Capture the cell that displays the provided text and extract its [x, y] central coordinate. 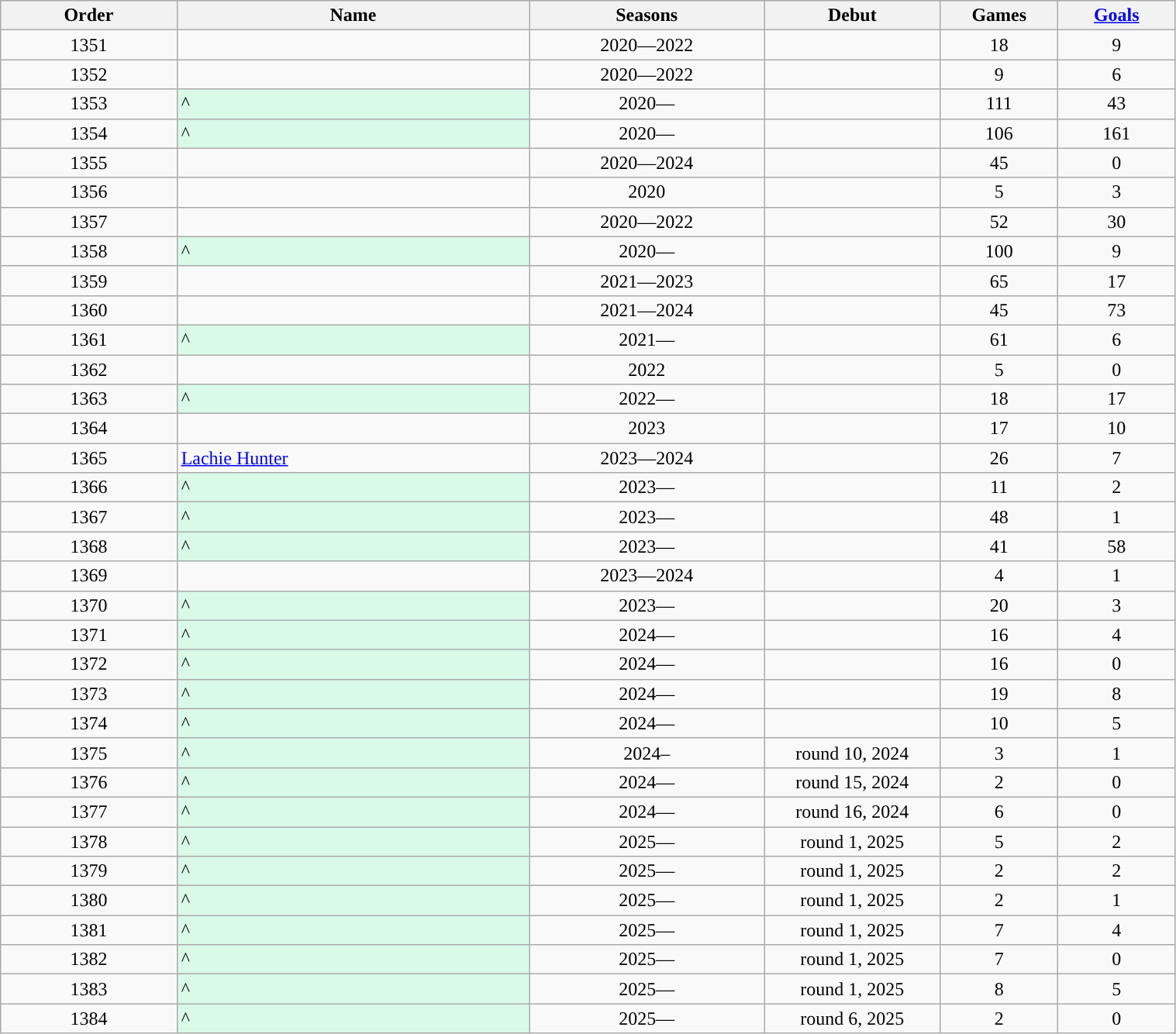
1364 [88, 429]
1354 [88, 133]
11 [999, 488]
1366 [88, 488]
48 [999, 517]
1353 [88, 104]
Games [999, 16]
2020—2024 [647, 163]
Order [88, 16]
1360 [88, 310]
1378 [88, 841]
1376 [88, 782]
1356 [88, 192]
20 [999, 605]
19 [999, 694]
2021—2023 [647, 281]
58 [1117, 546]
1355 [88, 163]
52 [999, 222]
round 6, 2025 [853, 1018]
2022— [647, 399]
1352 [88, 74]
65 [999, 281]
2024– [647, 753]
1361 [88, 339]
43 [1117, 104]
100 [999, 251]
1381 [88, 930]
1372 [88, 664]
1358 [88, 251]
1371 [88, 635]
Lachie Hunter [353, 458]
round 15, 2024 [853, 782]
Goals [1117, 16]
1373 [88, 694]
1368 [88, 546]
111 [999, 104]
Debut [853, 16]
1379 [88, 871]
2021— [647, 339]
2022 [647, 370]
26 [999, 458]
1369 [88, 576]
1351 [88, 45]
73 [1117, 310]
2021—2024 [647, 310]
1380 [88, 901]
1365 [88, 458]
1367 [88, 517]
1375 [88, 753]
61 [999, 339]
30 [1117, 222]
1377 [88, 812]
41 [999, 546]
Seasons [647, 16]
1359 [88, 281]
1362 [88, 370]
1363 [88, 399]
2023 [647, 429]
1370 [88, 605]
1382 [88, 960]
106 [999, 133]
round 10, 2024 [853, 753]
1384 [88, 1018]
2020 [647, 192]
161 [1117, 133]
1374 [88, 723]
1383 [88, 989]
Name [353, 16]
round 16, 2024 [853, 812]
1357 [88, 222]
